Return the [x, y] coordinate for the center point of the cell that contains the specified text.  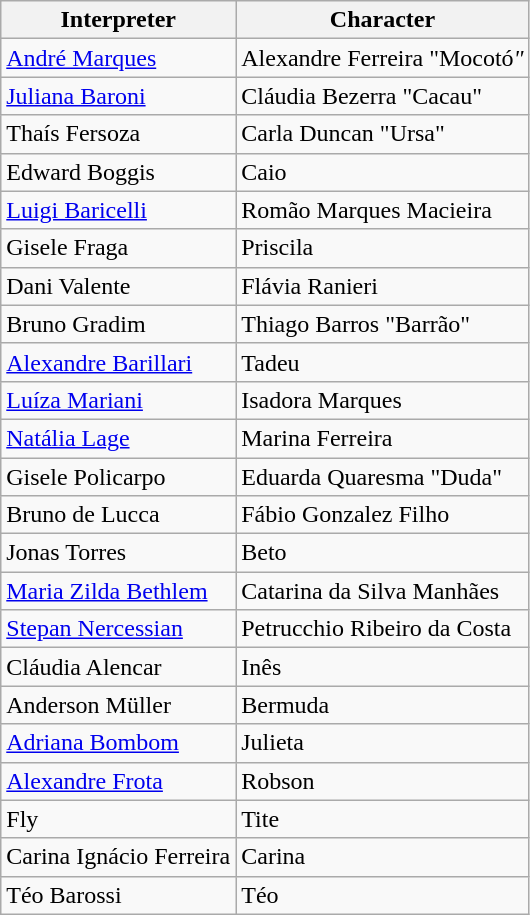
Bruno de Lucca [118, 515]
Téo Barossi [118, 895]
Robson [383, 781]
Tite [383, 819]
Isadora Marques [383, 400]
Dani Valente [118, 286]
Marina Ferreira [383, 438]
Natália Lage [118, 438]
Anderson Müller [118, 705]
André Marques [118, 58]
Alexandre Barillari [118, 362]
Inês [383, 667]
Julieta [383, 743]
Gisele Policarpo [118, 477]
Carina [383, 857]
Alexandre Ferreira "Mocotó" [383, 58]
Maria Zilda Bethlem [118, 591]
Alexandre Frota [118, 781]
Stepan Nercessian [118, 629]
Luíza Mariani [118, 400]
Gisele Fraga [118, 248]
Flávia Ranieri [383, 286]
Fly [118, 819]
Cláudia Alencar [118, 667]
Fábio Gonzalez Filho [383, 515]
Caio [383, 172]
Romão Marques Macieira [383, 210]
Carina Ignácio Ferreira [118, 857]
Téo [383, 895]
Petrucchio Ribeiro da Costa [383, 629]
Carla Duncan "Ursa" [383, 134]
Bermuda [383, 705]
Beto [383, 553]
Eduarda Quaresma "Duda" [383, 477]
Tadeu [383, 362]
Adriana Bombom [118, 743]
Interpreter [118, 20]
Edward Boggis [118, 172]
Character [383, 20]
Luigi Baricelli [118, 210]
Thaís Fersoza [118, 134]
Jonas Torres [118, 553]
Cláudia Bezerra "Cacau" [383, 96]
Juliana Baroni [118, 96]
Priscila [383, 248]
Thiago Barros "Barrão" [383, 324]
Catarina da Silva Manhães [383, 591]
Bruno Gradim [118, 324]
